Return the [x, y] coordinate for the center point of the cell that contains the specified text.  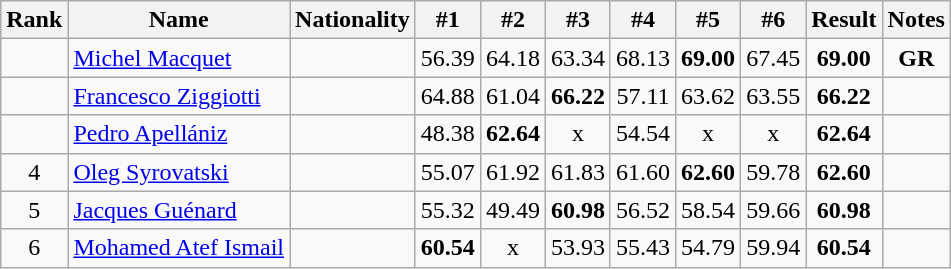
63.55 [774, 96]
Nationality [353, 20]
68.13 [642, 58]
4 [34, 172]
61.83 [578, 172]
Notes [916, 20]
59.94 [774, 248]
59.66 [774, 210]
64.18 [512, 58]
54.54 [642, 134]
Jacques Guénard [179, 210]
6 [34, 248]
64.88 [448, 96]
Francesco Ziggiotti [179, 96]
55.43 [642, 248]
Mohamed Atef Ismail [179, 248]
#4 [642, 20]
Name [179, 20]
63.34 [578, 58]
#3 [578, 20]
61.04 [512, 96]
56.52 [642, 210]
53.93 [578, 248]
49.49 [512, 210]
#1 [448, 20]
63.62 [708, 96]
56.39 [448, 58]
#6 [774, 20]
48.38 [448, 134]
61.60 [642, 172]
55.07 [448, 172]
Rank [34, 20]
59.78 [774, 172]
GR [916, 58]
Michel Macquet [179, 58]
61.92 [512, 172]
55.32 [448, 210]
#2 [512, 20]
Oleg Syrovatski [179, 172]
58.54 [708, 210]
67.45 [774, 58]
Pedro Apellániz [179, 134]
5 [34, 210]
54.79 [708, 248]
#5 [708, 20]
Result [844, 20]
57.11 [642, 96]
